Extract the (x, y) coordinate from the center of the cell holding the provided text.  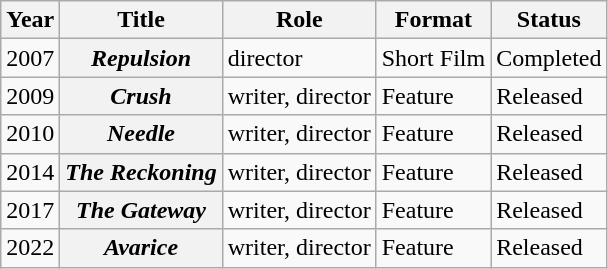
Format (433, 20)
Avarice (141, 248)
Completed (549, 58)
Needle (141, 134)
Year (30, 20)
Short Film (433, 58)
2022 (30, 248)
Crush (141, 96)
Repulsion (141, 58)
director (299, 58)
Title (141, 20)
2017 (30, 210)
The Reckoning (141, 172)
2009 (30, 96)
The Gateway (141, 210)
2007 (30, 58)
Role (299, 20)
2010 (30, 134)
2014 (30, 172)
Status (549, 20)
